Search for the cell housing the specified text and yield its [X, Y] center coordinate. 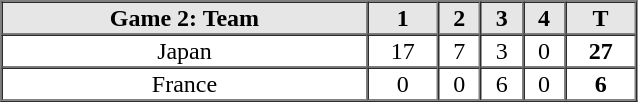
Game 2: Team [185, 18]
4 [544, 18]
17 [402, 50]
7 [459, 50]
1 [402, 18]
T [600, 18]
France [185, 84]
27 [600, 50]
2 [459, 18]
Japan [185, 50]
